Scan for the cell matching the given text and deliver its (x, y) coordinate at center. 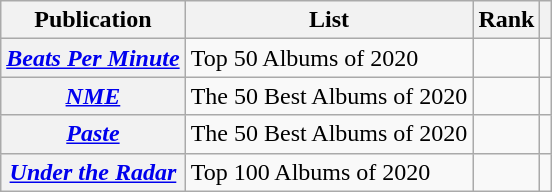
NME (93, 96)
Paste (93, 134)
Rank (506, 20)
Beats Per Minute (93, 58)
Top 50 Albums of 2020 (329, 58)
List (329, 20)
Publication (93, 20)
Top 100 Albums of 2020 (329, 172)
Under the Radar (93, 172)
